Output the [X, Y] coordinate of the center of the cell containing the given text.  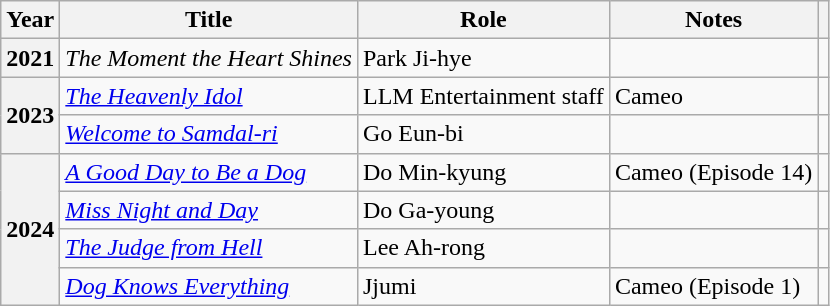
Do Min-kyung [483, 172]
Title [209, 20]
The Judge from Hell [209, 248]
Welcome to Samdal-ri [209, 134]
Cameo (Episode 14) [713, 172]
The Heavenly Idol [209, 96]
The Moment the Heart Shines [209, 58]
Go Eun-bi [483, 134]
2021 [30, 58]
Year [30, 20]
A Good Day to Be a Dog [209, 172]
Cameo [713, 96]
Cameo (Episode 1) [713, 286]
Do Ga-young [483, 210]
Role [483, 20]
Lee Ah-rong [483, 248]
2024 [30, 229]
Miss Night and Day [209, 210]
Park Ji-hye [483, 58]
Dog Knows Everything [209, 286]
Jjumi [483, 286]
Notes [713, 20]
LLM Entertainment staff [483, 96]
2023 [30, 115]
